Search for the cell housing the specified text and yield its (X, Y) center coordinate. 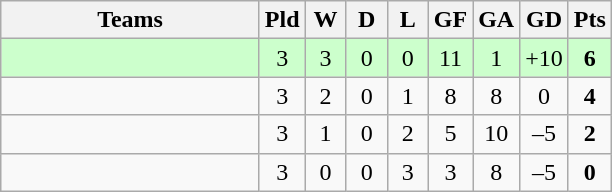
4 (590, 96)
GF (450, 20)
10 (496, 134)
L (408, 20)
Teams (130, 20)
Pts (590, 20)
D (366, 20)
+10 (544, 58)
GD (544, 20)
W (326, 20)
GA (496, 20)
Pld (282, 20)
11 (450, 58)
6 (590, 58)
5 (450, 134)
